Determine the (X, Y) coordinate at the center of the cell enclosing the given text.  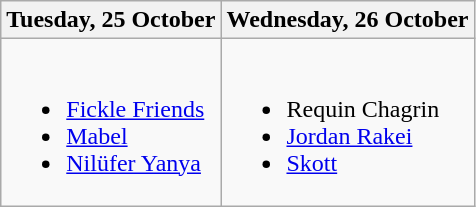
Wednesday, 26 October (348, 20)
Tuesday, 25 October (111, 20)
Requin ChagrinJordan RakeiSkott (348, 122)
Fickle FriendsMabelNilüfer Yanya (111, 122)
